Locate the cell with the specified text and output its [X, Y] center coordinate. 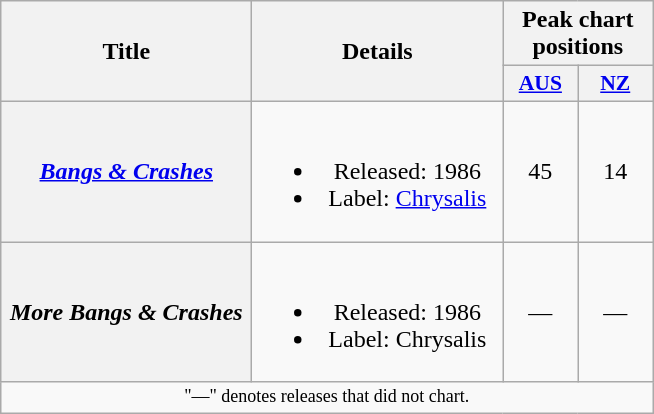
NZ [616, 84]
Title [126, 52]
AUS [540, 84]
Bangs & Crashes [126, 171]
More Bangs & Crashes [126, 312]
14 [616, 171]
Details [378, 52]
"—" denotes releases that did not chart. [327, 398]
45 [540, 171]
Peak chart positions [578, 34]
